Extract the (x, y) coordinate from the center of the cell holding the provided text.  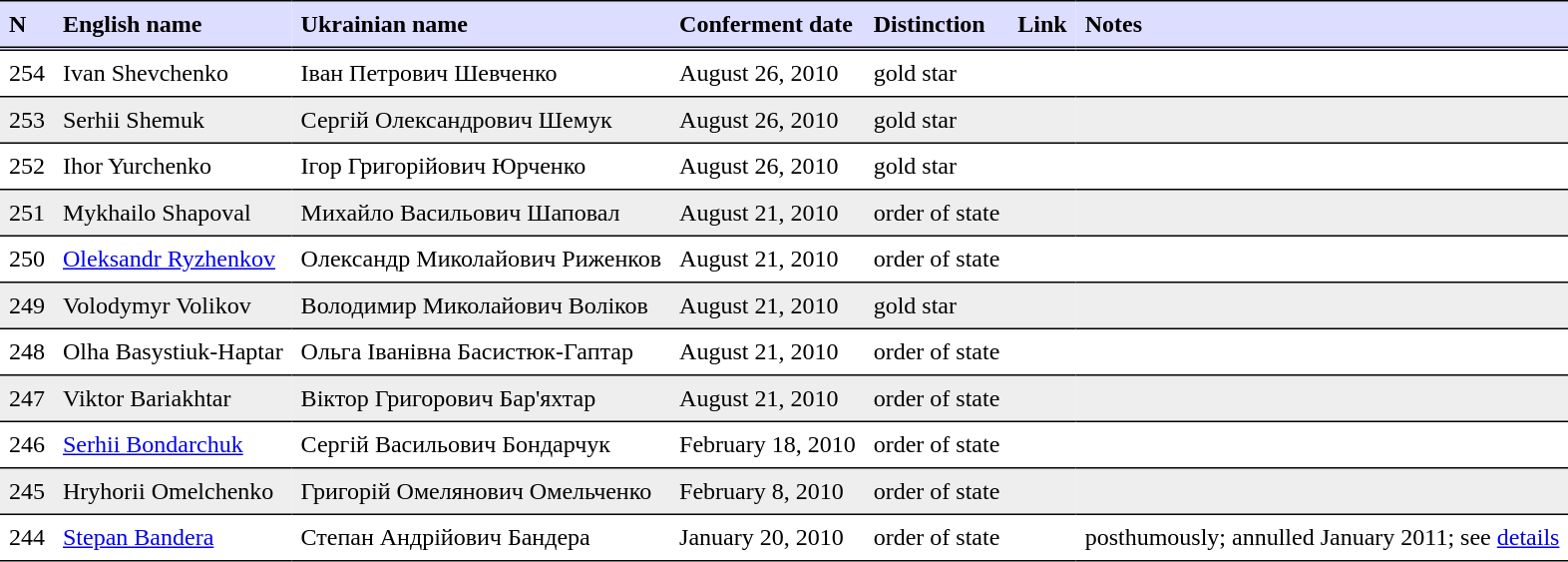
Віктор Григорович Бар'яхтар (481, 398)
Ivan Shevchenko (174, 73)
February 8, 2010 (768, 491)
Oleksandr Ryzhenkov (174, 259)
Іван Петрович Шевченко (481, 73)
245 (27, 491)
248 (27, 351)
Володимир Миколайович Воліков (481, 305)
Stepan Bandera (174, 537)
Olha Basystiuk-Haptar (174, 351)
Олександр Миколайович Риженков (481, 259)
English name (174, 25)
Ольга Іванівна Басистюк-Гаптар (481, 351)
Viktor Bariakhtar (174, 398)
246 (27, 444)
Михайло Васильович Шаповал (481, 213)
Григорій Омелянович Омельченко (481, 491)
Distinction (938, 25)
Ігор Григорійович Юрченко (481, 166)
Volodymyr Volikov (174, 305)
Сергій Олександрович Шемук (481, 120)
247 (27, 398)
N (27, 25)
Conferment date (768, 25)
Serhii Shemuk (174, 120)
January 20, 2010 (768, 537)
250 (27, 259)
254 (27, 73)
Serhii Bondarchuk (174, 444)
252 (27, 166)
Степан Андрійович Бандера (481, 537)
244 (27, 537)
251 (27, 213)
February 18, 2010 (768, 444)
Сергій Васильович Бондарчук (481, 444)
249 (27, 305)
Link (1041, 25)
Ihor Yurchenko (174, 166)
Mykhailo Shapoval (174, 213)
253 (27, 120)
Hryhorii Omelchenko (174, 491)
Ukrainian name (481, 25)
